Return the [X, Y] coordinate for the center point of the cell that contains the specified text.  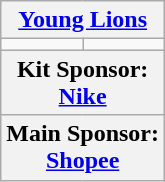
Young Lions [83, 20]
Kit Sponsor: Nike [83, 82]
Main Sponsor: Shopee [83, 148]
